Output the (X, Y) coordinate of the center of the cell containing the given text.  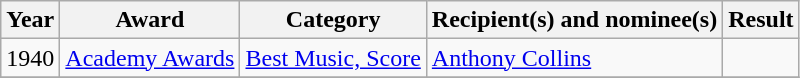
Academy Awards (150, 58)
Award (150, 20)
Year (30, 20)
Best Music, Score (333, 58)
Result (761, 20)
Category (333, 20)
Anthony Collins (574, 58)
1940 (30, 58)
Recipient(s) and nominee(s) (574, 20)
